Find where the given text appears and provide that cell's center as (x, y) coordinate. 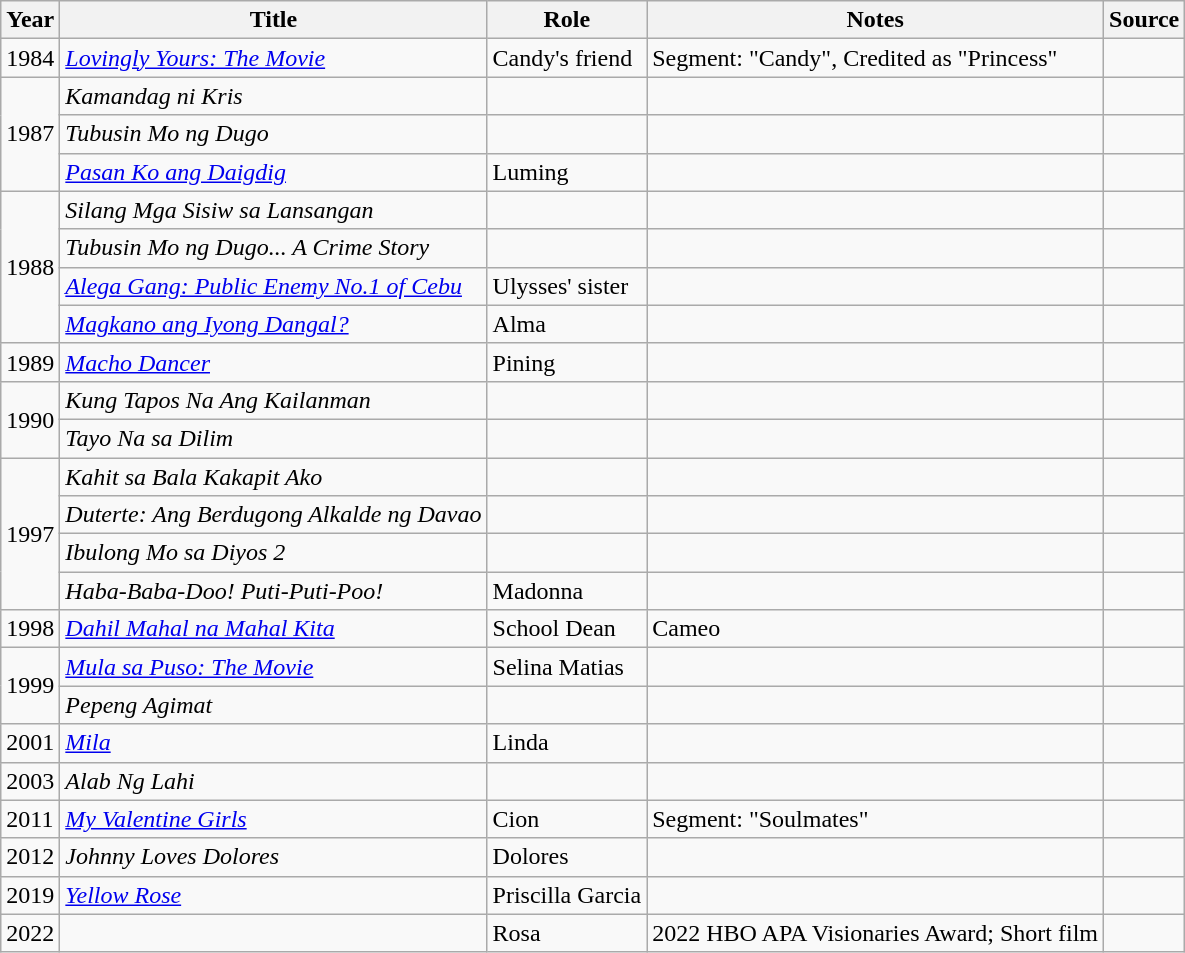
Title (274, 20)
Rosa (567, 933)
Tayo Na sa Dilim (274, 438)
Segment: "Candy", Credited as "Princess" (876, 58)
Year (30, 20)
2012 (30, 857)
Pasan Ko ang Daigdig (274, 172)
2011 (30, 819)
Madonna (567, 591)
Source (1144, 20)
1997 (30, 534)
Role (567, 20)
Alma (567, 324)
My Valentine Girls (274, 819)
Kung Tapos Na Ang Kailanman (274, 400)
Selina Matias (567, 667)
Kahit sa Bala Kakapit Ako (274, 477)
Cameo (876, 629)
Dahil Mahal na Mahal Kita (274, 629)
Haba-Baba-Doo! Puti-Puti-Poo! (274, 591)
Kamandag ni Kris (274, 96)
2001 (30, 743)
Ibulong Mo sa Diyos 2 (274, 553)
1989 (30, 362)
Tubusin Mo ng Dugo (274, 134)
Candy's friend (567, 58)
Silang Mga Sisiw sa Lansangan (274, 210)
1987 (30, 134)
Segment: "Soulmates" (876, 819)
1999 (30, 686)
Duterte: Ang Berdugong Alkalde ng Davao (274, 515)
2019 (30, 895)
Magkano ang Iyong Dangal? (274, 324)
Mila (274, 743)
Macho Dancer (274, 362)
Lovingly Yours: The Movie (274, 58)
2022 HBO APA Visionaries Award; Short film (876, 933)
Tubusin Mo ng Dugo... A Crime Story (274, 248)
1988 (30, 267)
Cion (567, 819)
Alab Ng Lahi (274, 781)
Alega Gang: Public Enemy No.1 of Cebu (274, 286)
Notes (876, 20)
Pepeng Agimat (274, 705)
Luming (567, 172)
Ulysses' sister (567, 286)
Johnny Loves Dolores (274, 857)
Priscilla Garcia (567, 895)
2003 (30, 781)
1984 (30, 58)
2022 (30, 933)
1998 (30, 629)
Yellow Rose (274, 895)
1990 (30, 419)
Mula sa Puso: The Movie (274, 667)
Dolores (567, 857)
Linda (567, 743)
School Dean (567, 629)
Pining (567, 362)
